Find where the given text appears and provide that cell's center as [X, Y] coordinate. 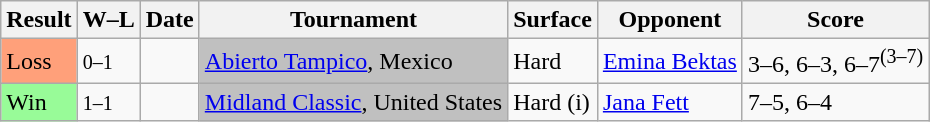
Hard [553, 62]
Hard (i) [553, 102]
0–1 [108, 62]
3–6, 6–3, 6–7(3–7) [835, 62]
1–1 [108, 102]
Midland Classic, United States [353, 102]
Opponent [670, 20]
Emina Bektas [670, 62]
Date [170, 20]
W–L [108, 20]
Tournament [353, 20]
Jana Fett [670, 102]
7–5, 6–4 [835, 102]
Result [39, 20]
Score [835, 20]
Surface [553, 20]
Win [39, 102]
Abierto Tampico, Mexico [353, 62]
Loss [39, 62]
